Output the (x, y) coordinate of the center of the cell containing the given text.  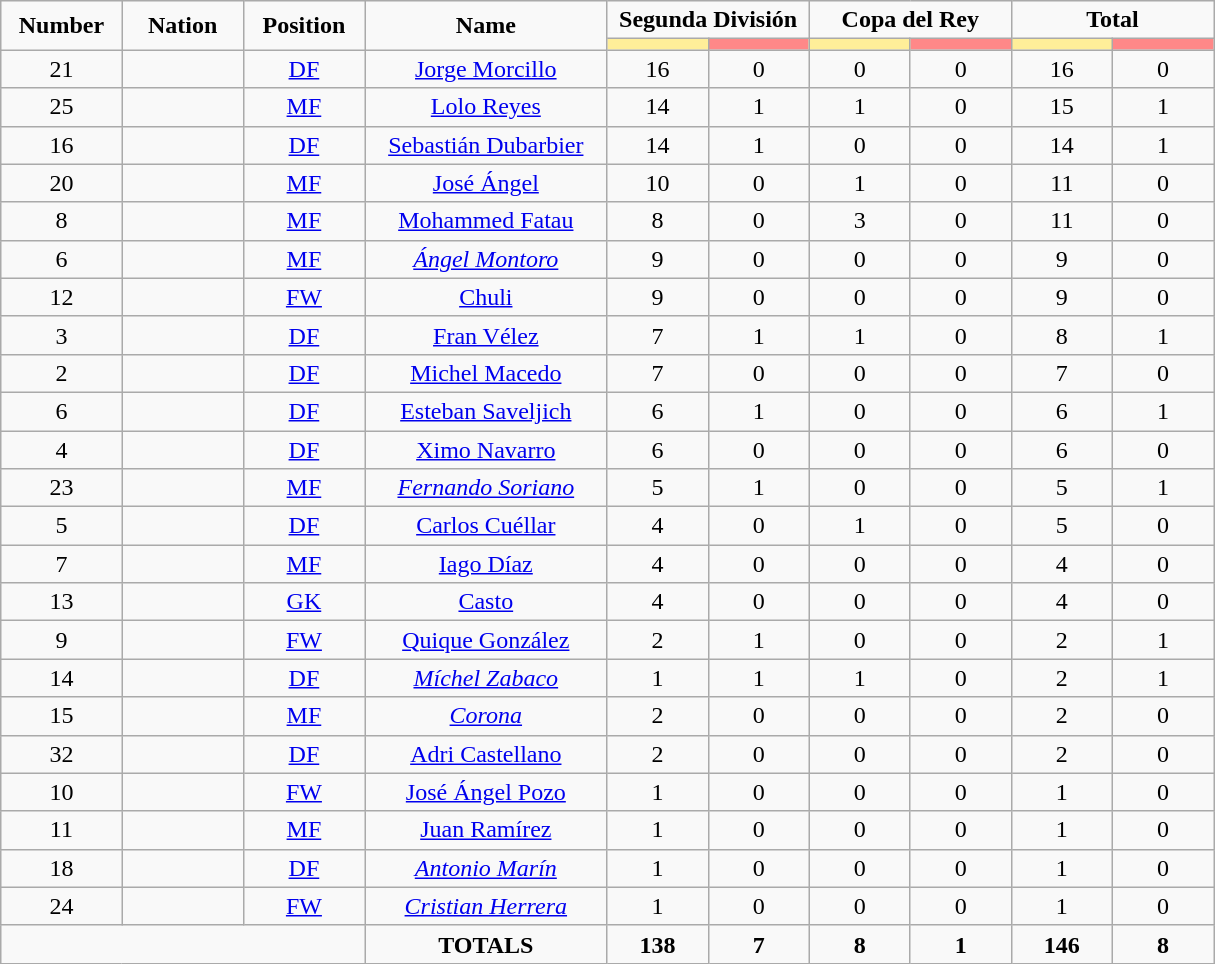
Iago Díaz (486, 564)
12 (62, 297)
25 (62, 107)
Fernando Soriano (486, 488)
Jorge Morcillo (486, 69)
Carlos Cuéllar (486, 526)
José Ángel Pozo (486, 792)
Mohammed Fatau (486, 221)
Esteban Saveljich (486, 411)
Chuli (486, 297)
Adri Castellano (486, 754)
Corona (486, 716)
GK (304, 602)
Juan Ramírez (486, 830)
32 (62, 754)
Nation (182, 26)
18 (62, 868)
Míchel Zabaco (486, 678)
Ángel Montoro (486, 259)
Casto (486, 602)
21 (62, 69)
Position (304, 26)
Name (486, 26)
TOTALS (486, 944)
23 (62, 488)
Number (62, 26)
Quique González (486, 640)
146 (1062, 944)
Total (1112, 20)
Fran Vélez (486, 335)
José Ángel (486, 183)
Copa del Rey (910, 20)
138 (658, 944)
24 (62, 906)
Sebastián Dubarbier (486, 145)
Ximo Navarro (486, 449)
Antonio Marín (486, 868)
Segunda División (708, 20)
Cristian Herrera (486, 906)
Lolo Reyes (486, 107)
13 (62, 602)
20 (62, 183)
Michel Macedo (486, 373)
